From the cell containing the given text, extract its center point as (X, Y) coordinate. 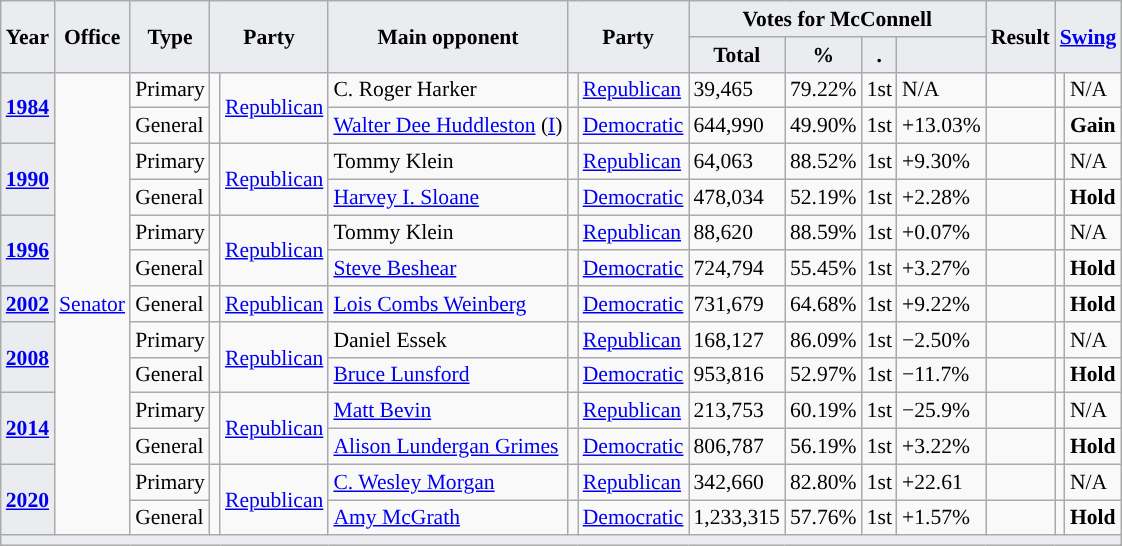
86.09% (824, 340)
2008 (28, 358)
953,816 (736, 375)
Harvey I. Sloane (448, 197)
2002 (28, 304)
Result (1020, 36)
39,465 (736, 90)
Swing (1088, 36)
342,660 (736, 482)
Gain (1093, 126)
Lois Combs Weinberg (448, 304)
60.19% (824, 411)
Main opponent (448, 36)
−11.7% (942, 375)
168,127 (736, 340)
57.76% (824, 518)
+13.03% (942, 126)
1990 (28, 180)
644,990 (736, 126)
52.19% (824, 197)
88.59% (824, 233)
+0.07% (942, 233)
Alison Lundergan Grimes (448, 447)
52.97% (824, 375)
+9.30% (942, 162)
+2.28% (942, 197)
1996 (28, 250)
82.80% (824, 482)
Total (736, 55)
Steve Beshear (448, 269)
806,787 (736, 447)
Senator (92, 304)
. (880, 55)
213,753 (736, 411)
+22.61 (942, 482)
55.45% (824, 269)
−2.50% (942, 340)
1,233,315 (736, 518)
+1.57% (942, 518)
2014 (28, 428)
Amy McGrath (448, 518)
79.22% (824, 90)
731,679 (736, 304)
88.52% (824, 162)
Votes for McConnell (836, 19)
88,620 (736, 233)
56.19% (824, 447)
Type (170, 36)
+3.22% (942, 447)
Year (28, 36)
478,034 (736, 197)
+3.27% (942, 269)
Walter Dee Huddleston (I) (448, 126)
+9.22% (942, 304)
2020 (28, 500)
% (824, 55)
49.90% (824, 126)
Daniel Essek (448, 340)
64,063 (736, 162)
64.68% (824, 304)
Matt Bevin (448, 411)
−25.9% (942, 411)
Bruce Lunsford (448, 375)
Office (92, 36)
1984 (28, 108)
C. Roger Harker (448, 90)
C. Wesley Morgan (448, 482)
724,794 (736, 269)
